Provide the [x, y] coordinate of the cell's center where the given text is located.  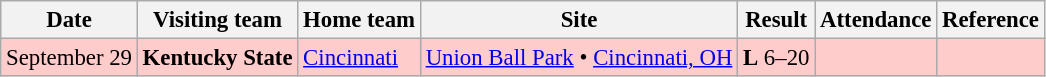
Home team [360, 20]
L 6–20 [776, 58]
September 29 [69, 58]
Reference [991, 20]
Attendance [876, 20]
Date [69, 20]
Site [578, 20]
Cincinnati [360, 58]
Union Ball Park • Cincinnati, OH [578, 58]
Visiting team [218, 20]
Result [776, 20]
Kentucky State [218, 58]
